Pinpoint the cell where the given text exists, returning its (X, Y) midpoint coordinate. 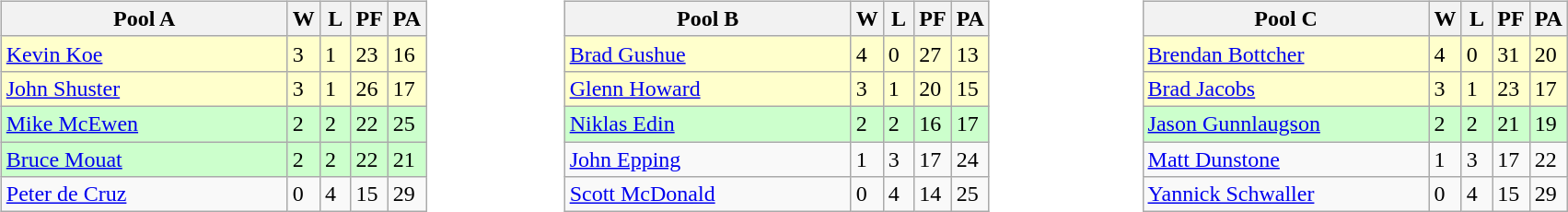
13 (970, 53)
19 (1549, 124)
31 (1511, 53)
Yannick Schwaller (1285, 194)
Pool C (1285, 18)
Scott McDonald (707, 194)
26 (369, 88)
14 (933, 194)
Niklas Edin (707, 124)
Brendan Bottcher (1285, 53)
Bruce Mouat (144, 159)
Mike McEwen (144, 124)
Jason Gunnlaugson (1285, 124)
Matt Dunstone (1285, 159)
John Shuster (144, 88)
Peter de Cruz (144, 194)
Pool B (707, 18)
Glenn Howard (707, 88)
Pool A (144, 18)
Kevin Koe (144, 53)
John Epping (707, 159)
Brad Gushue (707, 53)
Brad Jacobs (1285, 88)
24 (970, 159)
27 (933, 53)
